Capture the cell that displays the provided text and extract its [x, y] central coordinate. 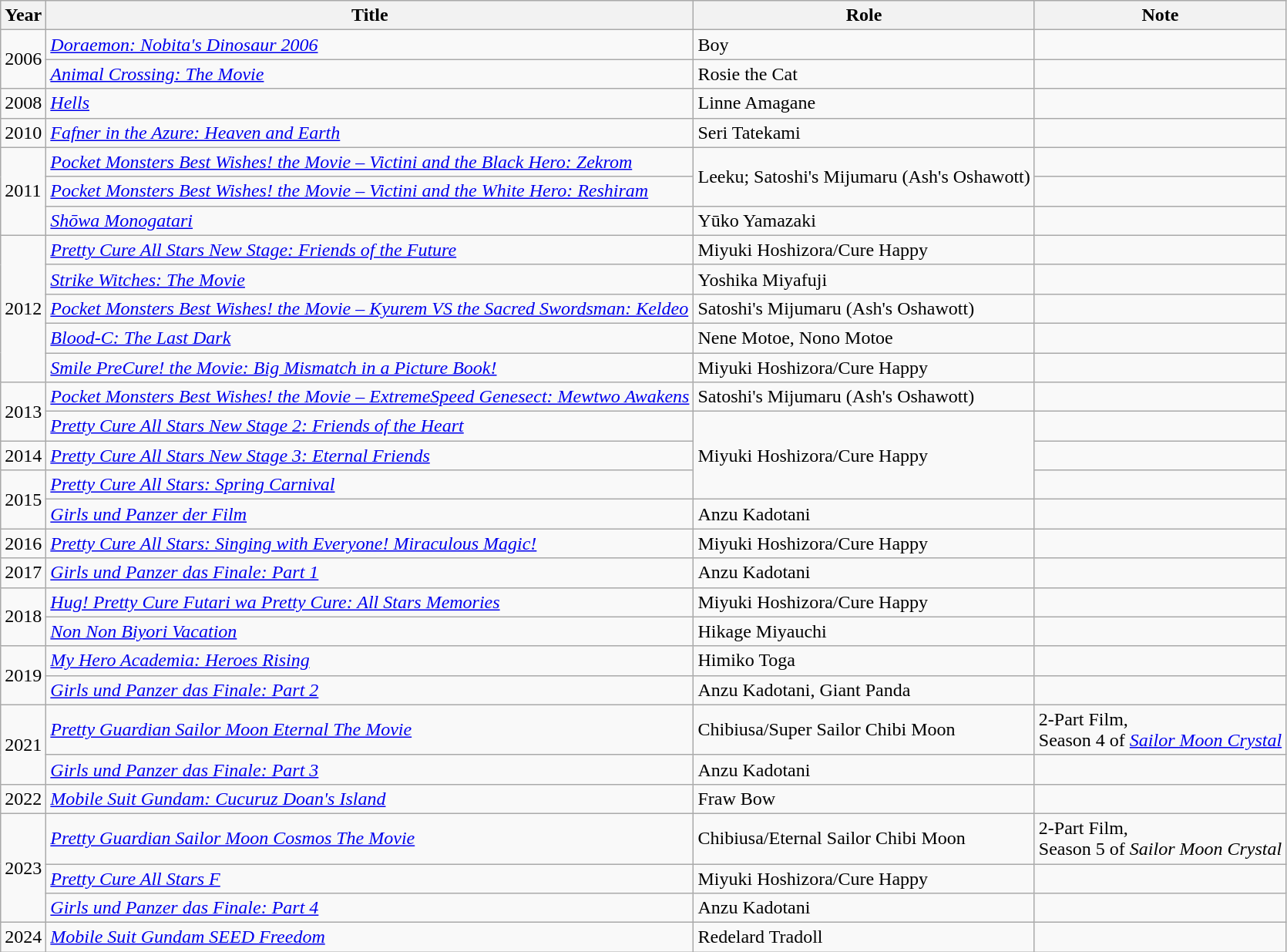
Hells [370, 103]
Pretty Guardian Sailor Moon Eternal The Movie [370, 729]
Anzu Kadotani, Giant Panda [864, 690]
Girls und Panzer der Film [370, 514]
Note [1160, 15]
Shōwa Monogatari [370, 220]
2017 [23, 573]
Pocket Monsters Best Wishes! the Movie – Kyurem VS the Sacred Swordsman: Keldeo [370, 308]
Pocket Monsters Best Wishes! the Movie – Victini and the White Hero: Reshiram [370, 191]
Pretty Cure All Stars New Stage: Friends of the Future [370, 250]
2018 [23, 617]
Pretty Cure All Stars: Singing with Everyone! Miraculous Magic! [370, 543]
Seri Tatekami [864, 133]
2011 [23, 191]
Nene Motoe, Nono Motoe [864, 338]
Hug! Pretty Cure Futari wa Pretty Cure: All Stars Memories [370, 602]
Girls und Panzer das Finale: Part 4 [370, 908]
Fafner in the Azure: Heaven and Earth [370, 133]
Hikage Miyauchi [864, 631]
Role [864, 15]
2021 [23, 745]
2010 [23, 133]
Pretty Cure All Stars: Spring Carnival [370, 485]
2014 [23, 456]
2013 [23, 412]
Blood-C: The Last Dark [370, 338]
2022 [23, 799]
Yūko Yamazaki [864, 220]
Himiko Toga [864, 661]
Pretty Cure All Stars F [370, 878]
Linne Amagane [864, 103]
Pocket Monsters Best Wishes! the Movie – Victini and the Black Hero: Zekrom [370, 162]
Chibiusa/Eternal Sailor Chibi Moon [864, 839]
Pocket Monsters Best Wishes! the Movie – ExtremeSpeed Genesect: Mewtwo Awakens [370, 397]
Fraw Bow [864, 799]
Pretty Guardian Sailor Moon Cosmos The Movie [370, 839]
Pretty Cure All Stars New Stage 2: Friends of the Heart [370, 426]
Girls und Panzer das Finale: Part 1 [370, 573]
Boy [864, 45]
Pretty Cure All Stars New Stage 3: Eternal Friends [370, 456]
Girls und Panzer das Finale: Part 2 [370, 690]
2016 [23, 543]
2-Part Film,Season 5 of Sailor Moon Crystal [1160, 839]
2019 [23, 675]
Title [370, 15]
Non Non Biyori Vacation [370, 631]
Animal Crossing: The Movie [370, 74]
Smile PreCure! the Movie: Big Mismatch in a Picture Book! [370, 368]
2008 [23, 103]
Chibiusa/Super Sailor Chibi Moon [864, 729]
2006 [23, 59]
Redelard Tradoll [864, 937]
Yoshika Miyafuji [864, 279]
Girls und Panzer das Finale: Part 3 [370, 769]
2012 [23, 308]
Rosie the Cat [864, 74]
Leeku; Satoshi's Mijumaru (Ash's Oshawott) [864, 177]
My Hero Academia: Heroes Rising [370, 661]
Doraemon: Nobita's Dinosaur 2006 [370, 45]
2024 [23, 937]
2-Part Film,Season 4 of Sailor Moon Crystal [1160, 729]
Mobile Suit Gundam: Cucuruz Doan's Island [370, 799]
2023 [23, 868]
Year [23, 15]
2015 [23, 500]
Mobile Suit Gundam SEED Freedom [370, 937]
Strike Witches: The Movie [370, 279]
